Provide the (X, Y) coordinate of the cell's center where the given text is located.  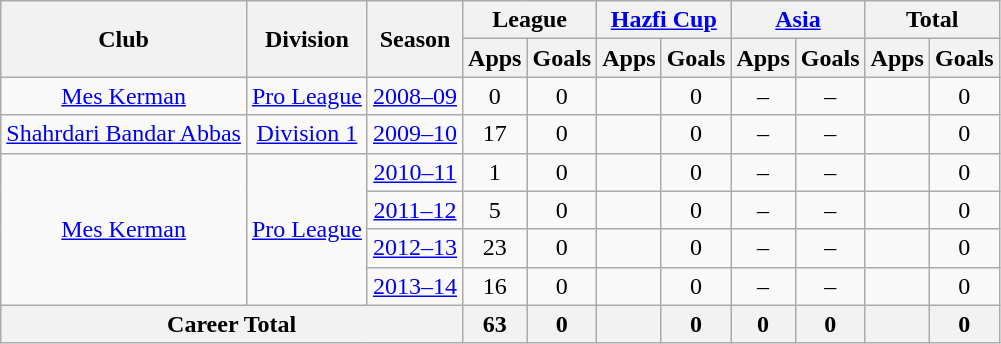
2008–09 (414, 96)
Division (306, 39)
2012–13 (414, 248)
2009–10 (414, 134)
23 (495, 248)
Total (932, 20)
Career Total (232, 324)
5 (495, 210)
2010–11 (414, 172)
Asia (798, 20)
17 (495, 134)
16 (495, 286)
Season (414, 39)
Division 1 (306, 134)
2011–12 (414, 210)
Shahrdari Bandar Abbas (124, 134)
1 (495, 172)
League (530, 20)
Hazfi Cup (664, 20)
63 (495, 324)
2013–14 (414, 286)
Club (124, 39)
